Detect which cell encompasses the target text, then output its (X, Y) center coordinate. 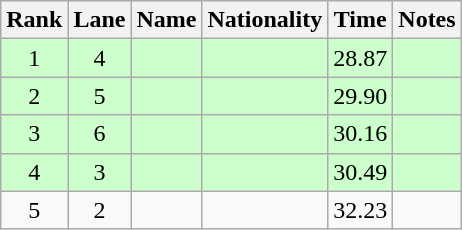
30.49 (360, 172)
Time (360, 20)
Notes (427, 20)
6 (100, 134)
Nationality (265, 20)
30.16 (360, 134)
29.90 (360, 96)
Name (166, 20)
28.87 (360, 58)
1 (34, 58)
Lane (100, 20)
Rank (34, 20)
32.23 (360, 210)
